Detect which cell encompasses the target text, then output its (X, Y) center coordinate. 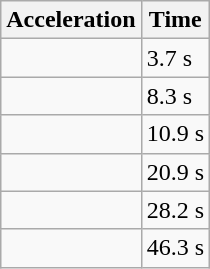
20.9 s (175, 172)
Time (175, 20)
28.2 s (175, 210)
3.7 s (175, 58)
Acceleration (71, 20)
46.3 s (175, 248)
10.9 s (175, 134)
8.3 s (175, 96)
